Extract the (x, y) coordinate from the center of the cell holding the provided text.  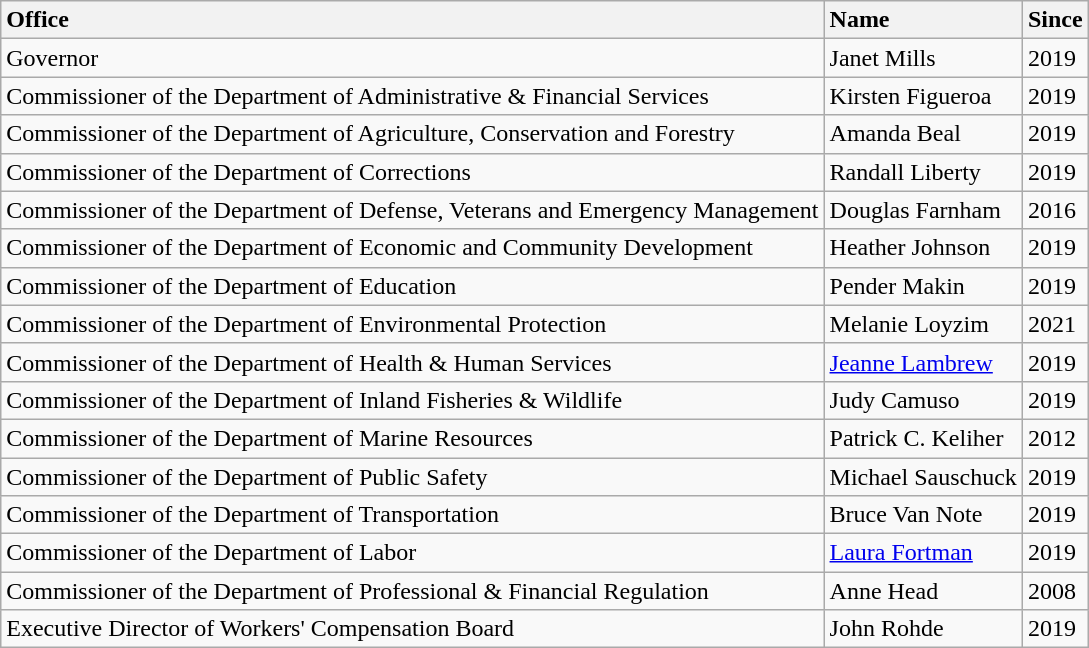
Douglas Farnham (923, 210)
Commissioner of the Department of Labor (412, 553)
Commissioner of the Department of Economic and Community Development (412, 248)
Governor (412, 58)
Commissioner of the Department of Defense, Veterans and Emergency Management (412, 210)
Janet Mills (923, 58)
2016 (1055, 210)
Kirsten Figueroa (923, 96)
2021 (1055, 324)
Commissioner of the Department of Health & Human Services (412, 362)
Office (412, 20)
Commissioner of the Department of Corrections (412, 172)
Jeanne Lambrew (923, 362)
Commissioner of the Department of Administrative & Financial Services (412, 96)
Laura Fortman (923, 553)
Melanie Loyzim (923, 324)
Commissioner of the Department of Agriculture, Conservation and Forestry (412, 134)
Commissioner of the Department of Public Safety (412, 477)
Randall Liberty (923, 172)
Bruce Van Note (923, 515)
Heather Johnson (923, 248)
2012 (1055, 438)
Patrick C. Keliher (923, 438)
Anne Head (923, 591)
Executive Director of Workers' Compensation Board (412, 629)
2008 (1055, 591)
Commissioner of the Department of Inland Fisheries & Wildlife (412, 400)
Commissioner of the Department of Environmental Protection (412, 324)
Commissioner of the Department of Professional & Financial Regulation (412, 591)
Michael Sauschuck (923, 477)
Amanda Beal (923, 134)
John Rohde (923, 629)
Commissioner of the Department of Marine Resources (412, 438)
Name (923, 20)
Commissioner of the Department of Education (412, 286)
Since (1055, 20)
Judy Camuso (923, 400)
Commissioner of the Department of Transportation (412, 515)
Pender Makin (923, 286)
